Output the [X, Y] coordinate of the center of the cell containing the given text.  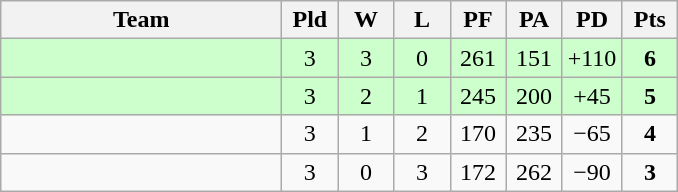
−90 [592, 172]
4 [650, 134]
PD [592, 20]
+110 [592, 58]
−65 [592, 134]
6 [650, 58]
PF [478, 20]
Pld [310, 20]
L [422, 20]
262 [534, 172]
5 [650, 96]
170 [478, 134]
172 [478, 172]
235 [534, 134]
Team [142, 20]
200 [534, 96]
245 [478, 96]
PA [534, 20]
151 [534, 58]
W [366, 20]
+45 [592, 96]
Pts [650, 20]
261 [478, 58]
